Identify which cell holds the provided text, then report its [x, y] central coordinate. 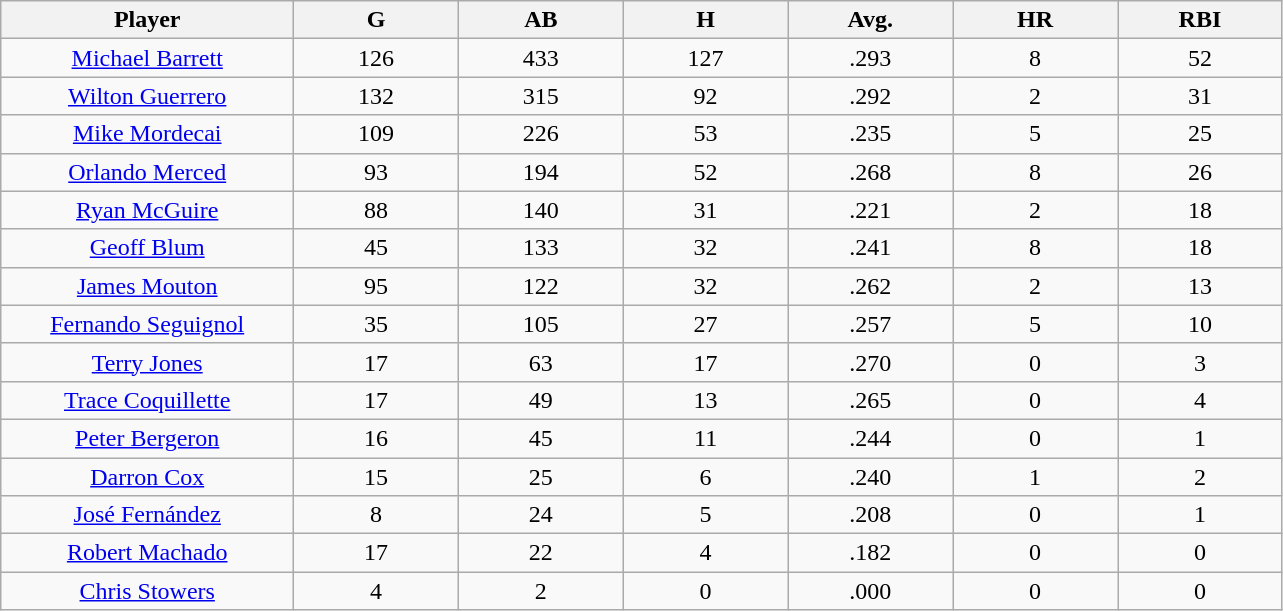
127 [706, 58]
.265 [870, 400]
22 [540, 553]
James Mouton [148, 286]
27 [706, 324]
122 [540, 286]
53 [706, 134]
Robert Machado [148, 553]
RBI [1200, 20]
105 [540, 324]
Wilton Guerrero [148, 96]
Terry Jones [148, 362]
140 [540, 210]
194 [540, 172]
H [706, 20]
16 [376, 438]
92 [706, 96]
26 [1200, 172]
Ryan McGuire [148, 210]
.293 [870, 58]
49 [540, 400]
G [376, 20]
126 [376, 58]
.000 [870, 591]
132 [376, 96]
315 [540, 96]
.292 [870, 96]
109 [376, 134]
Michael Barrett [148, 58]
3 [1200, 362]
Player [148, 20]
88 [376, 210]
95 [376, 286]
226 [540, 134]
133 [540, 248]
.244 [870, 438]
.240 [870, 477]
Darron Cox [148, 477]
15 [376, 477]
63 [540, 362]
AB [540, 20]
Chris Stowers [148, 591]
Mike Mordecai [148, 134]
.208 [870, 515]
.270 [870, 362]
.235 [870, 134]
.221 [870, 210]
.268 [870, 172]
.262 [870, 286]
Geoff Blum [148, 248]
6 [706, 477]
.182 [870, 553]
Trace Coquillette [148, 400]
Avg. [870, 20]
.257 [870, 324]
93 [376, 172]
Orlando Merced [148, 172]
Fernando Seguignol [148, 324]
35 [376, 324]
.241 [870, 248]
Peter Bergeron [148, 438]
José Fernández [148, 515]
433 [540, 58]
10 [1200, 324]
24 [540, 515]
HR [1036, 20]
11 [706, 438]
